From the cell containing the given text, extract its center point as (X, Y) coordinate. 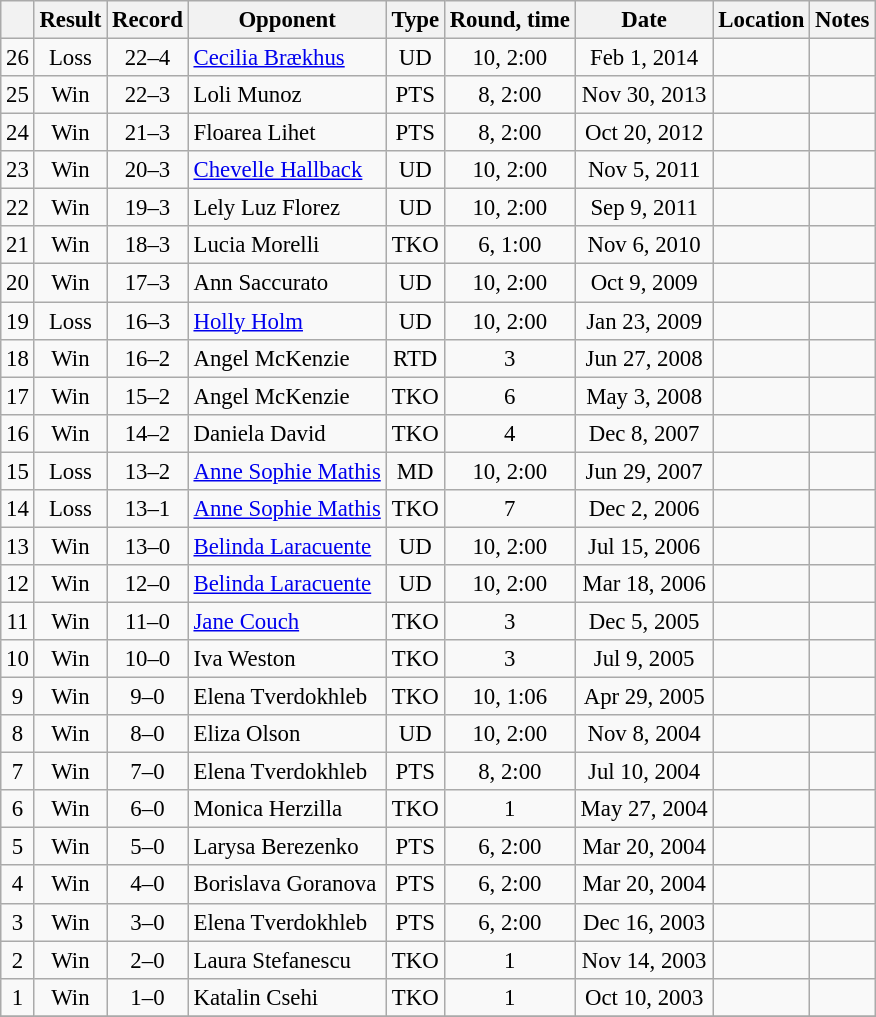
Katalin Csehi (287, 997)
Nov 14, 2003 (644, 960)
Date (644, 20)
22 (18, 208)
Feb 1, 2014 (644, 58)
26 (18, 58)
Daniela David (287, 433)
Nov 8, 2004 (644, 734)
1–0 (148, 997)
20–3 (148, 170)
12–0 (148, 584)
RTD (415, 358)
Dec 2, 2006 (644, 509)
14 (18, 509)
Sep 9, 2011 (644, 208)
13–0 (148, 546)
Jun 27, 2008 (644, 358)
Nov 30, 2013 (644, 95)
3–0 (148, 922)
Apr 29, 2005 (644, 697)
16–3 (148, 321)
9 (18, 697)
Oct 20, 2012 (644, 133)
Loli Munoz (287, 95)
6, 1:00 (510, 245)
7–0 (148, 772)
21 (18, 245)
23 (18, 170)
Result (70, 20)
Holly Holm (287, 321)
6–0 (148, 809)
2–0 (148, 960)
10, 1:06 (510, 697)
5–0 (148, 847)
Notes (842, 20)
Jun 29, 2007 (644, 471)
Monica Herzilla (287, 809)
13–2 (148, 471)
Oct 10, 2003 (644, 997)
15 (18, 471)
Type (415, 20)
14–2 (148, 433)
Dec 16, 2003 (644, 922)
16 (18, 433)
Opponent (287, 20)
Jan 23, 2009 (644, 321)
21–3 (148, 133)
Oct 9, 2009 (644, 283)
Nov 6, 2010 (644, 245)
Record (148, 20)
12 (18, 584)
Lucia Morelli (287, 245)
Ann Saccurato (287, 283)
13–1 (148, 509)
Jul 9, 2005 (644, 659)
Nov 5, 2011 (644, 170)
17–3 (148, 283)
16–2 (148, 358)
19 (18, 321)
Jul 15, 2006 (644, 546)
18–3 (148, 245)
Round, time (510, 20)
19–3 (148, 208)
18 (18, 358)
11–0 (148, 621)
MD (415, 471)
Laura Stefanescu (287, 960)
Lely Luz Florez (287, 208)
Borislava Goranova (287, 885)
May 3, 2008 (644, 396)
Iva Weston (287, 659)
Eliza Olson (287, 734)
Mar 18, 2006 (644, 584)
2 (18, 960)
Jul 10, 2004 (644, 772)
9–0 (148, 697)
20 (18, 283)
10–0 (148, 659)
25 (18, 95)
22–3 (148, 95)
24 (18, 133)
22–4 (148, 58)
Floarea Lihet (287, 133)
13 (18, 546)
Dec 5, 2005 (644, 621)
Cecilia Brækhus (287, 58)
May 27, 2004 (644, 809)
Larysa Berezenko (287, 847)
15–2 (148, 396)
Jane Couch (287, 621)
Chevelle Hallback (287, 170)
Location (762, 20)
4–0 (148, 885)
Dec 8, 2007 (644, 433)
8–0 (148, 734)
10 (18, 659)
8 (18, 734)
17 (18, 396)
11 (18, 621)
5 (18, 847)
